Provide the (x, y) coordinate of the cell's center where the given text is located.  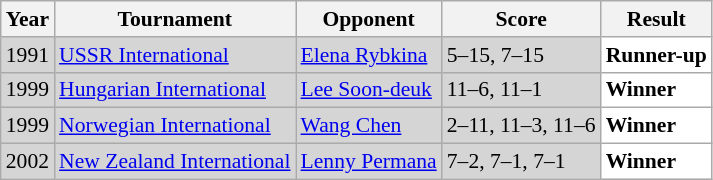
Score (522, 19)
Tournament (174, 19)
Norwegian International (174, 126)
7–2, 7–1, 7–1 (522, 162)
Wang Chen (369, 126)
Elena Rybkina (369, 55)
11–6, 11–1 (522, 90)
USSR International (174, 55)
5–15, 7–15 (522, 55)
Lee Soon-deuk (369, 90)
Lenny Permana (369, 162)
Opponent (369, 19)
1991 (28, 55)
Runner-up (656, 55)
Hungarian International (174, 90)
Result (656, 19)
2002 (28, 162)
2–11, 11–3, 11–6 (522, 126)
Year (28, 19)
New Zealand International (174, 162)
